For the text-containing cell, return its midpoint in [x, y] coordinate format. 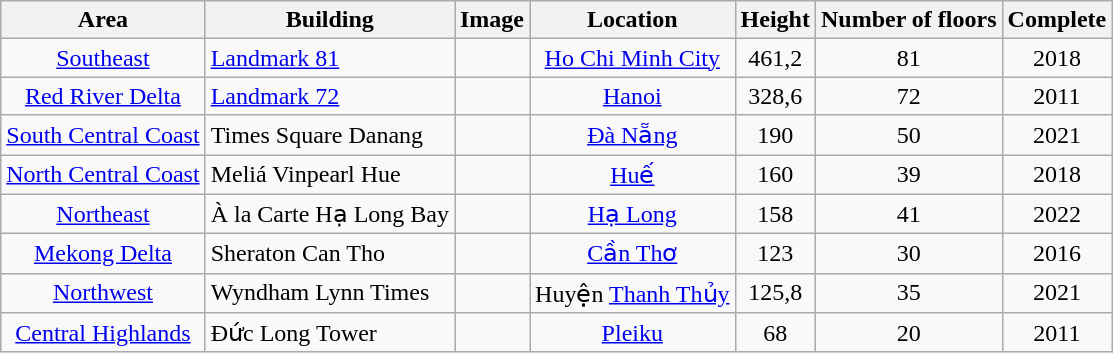
68 [775, 333]
Meliá Vinpearl Hue [330, 174]
81 [908, 58]
Northwest [103, 293]
160 [775, 174]
Central Highlands [103, 333]
2016 [1057, 254]
Mekong Delta [103, 254]
30 [908, 254]
Landmark 81 [330, 58]
190 [775, 135]
Sheraton Can Tho [330, 254]
Cần Thơ [633, 254]
Number of floors [908, 20]
123 [775, 254]
Ho Chi Minh City [633, 58]
Huyện Thanh Thủy [633, 293]
50 [908, 135]
461,2 [775, 58]
39 [908, 174]
Hanoi [633, 96]
35 [908, 293]
Southeast [103, 58]
41 [908, 214]
Height [775, 20]
Wyndham Lynn Times [330, 293]
328,6 [775, 96]
Đà Nẵng [633, 135]
2022 [1057, 214]
Huế [633, 174]
Northeast [103, 214]
À la Carte Hạ Long Bay [330, 214]
Landmark 72 [330, 96]
72 [908, 96]
Pleiku [633, 333]
Red River Delta [103, 96]
Building [330, 20]
Times Square Danang [330, 135]
Image [492, 20]
125,8 [775, 293]
Area [103, 20]
South Central Coast [103, 135]
Location [633, 20]
Hạ Long [633, 214]
North Central Coast [103, 174]
20 [908, 333]
Đức Long Tower [330, 333]
158 [775, 214]
Complete [1057, 20]
